Pinpoint the cell where the given text exists, returning its [x, y] midpoint coordinate. 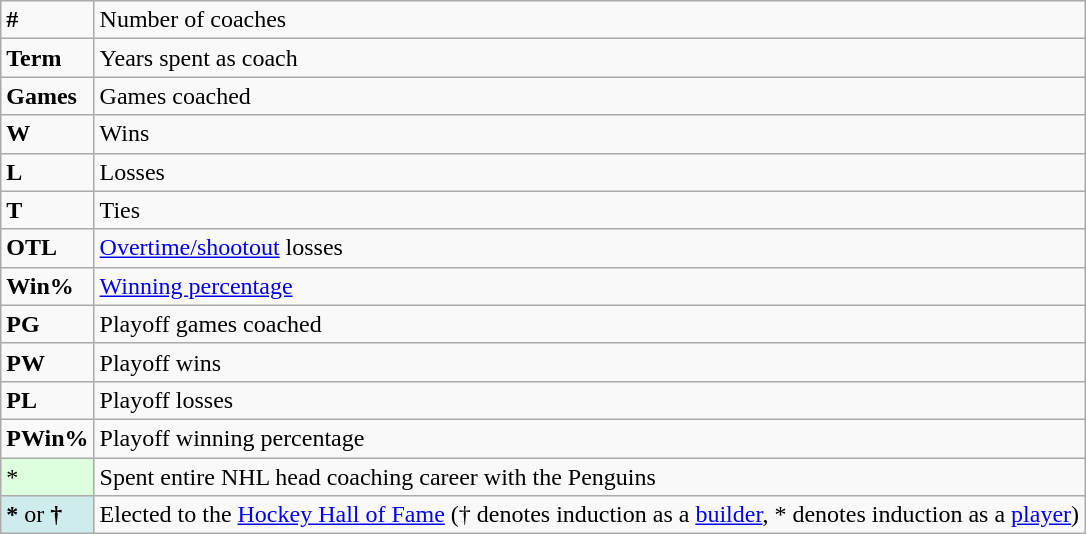
Number of coaches [590, 20]
Years spent as coach [590, 58]
Games coached [590, 96]
L [48, 172]
Ties [590, 210]
T [48, 210]
Overtime/shootout losses [590, 248]
Losses [590, 172]
Term [48, 58]
PWin% [48, 438]
Win% [48, 286]
Games [48, 96]
Wins [590, 134]
Playoff losses [590, 400]
Playoff games coached [590, 324]
Playoff wins [590, 362]
* [48, 477]
PW [48, 362]
Playoff winning percentage [590, 438]
PL [48, 400]
W [48, 134]
OTL [48, 248]
Elected to the Hockey Hall of Fame († denotes induction as a builder, * denotes induction as a player) [590, 515]
Winning percentage [590, 286]
# [48, 20]
* or † [48, 515]
PG [48, 324]
Spent entire NHL head coaching career with the Penguins [590, 477]
